Output the (X, Y) coordinate of the center of the cell containing the given text.  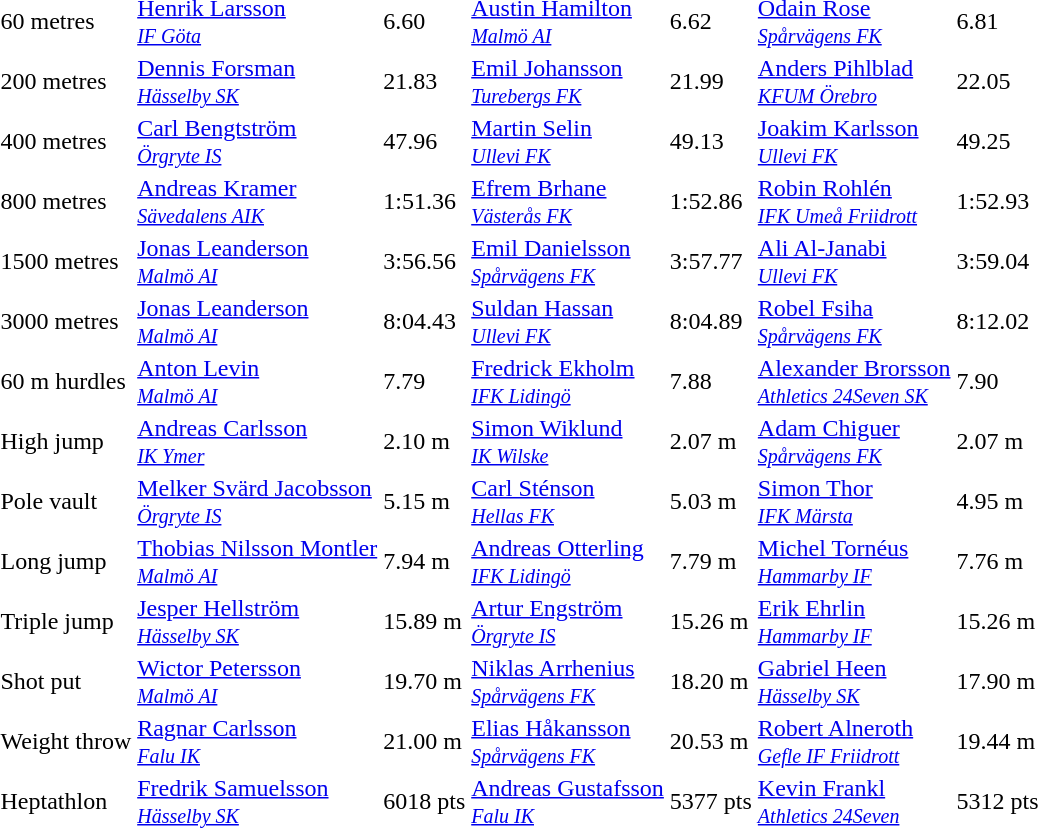
Alexander BrorssonAthletics 24Seven SK (854, 382)
Andreas CarlssonIK Ymer (258, 442)
7.79 (424, 382)
Robert AlnerothGefle IF Friidrott (854, 742)
7.94 m (424, 562)
Simon WiklundIK Wilske (568, 442)
19.70 m (424, 682)
Fredrick EkholmIFK Lidingö (568, 382)
Michel TornéusHammarby IF (854, 562)
Emil DanielssonSpårvägens FK (568, 262)
1:52.86 (710, 202)
Wictor PeterssonMalmö AI (258, 682)
Ragnar CarlssonFalu IK (258, 742)
47.96 (424, 142)
3:56.56 (424, 262)
Joakim KarlssonUllevi FK (854, 142)
7.88 (710, 382)
21.99 (710, 82)
Ali Al-JanabiUllevi FK (854, 262)
49.13 (710, 142)
1:51.36 (424, 202)
Robin RohlénIFK Umeå Friidrott (854, 202)
Thobias Nilsson MontlerMalmö AI (258, 562)
Anton LevinMalmö AI (258, 382)
Gabriel HeenHässelby SK (854, 682)
Simon ThorIFK Märsta (854, 502)
Erik EhrlinHammarby IF (854, 622)
Andreas KramerSävedalens AIK (258, 202)
5.15 m (424, 502)
Artur EngströmÖrgryte IS (568, 622)
15.89 m (424, 622)
Martin SelinUllevi FK (568, 142)
Elias HåkanssonSpårvägens FK (568, 742)
Carl SténsonHellas FK (568, 502)
15.26 m (710, 622)
21.00 m (424, 742)
3:57.77 (710, 262)
Niklas ArrheniusSpårvägens FK (568, 682)
Melker Svärd JacobssonÖrgryte IS (258, 502)
2.07 m (710, 442)
8:04.89 (710, 322)
18.20 m (710, 682)
Carl BengtströmÖrgryte IS (258, 142)
7.79 m (710, 562)
Dennis ForsmanHässelby SK (258, 82)
Suldan HassanUllevi FK (568, 322)
Efrem BrhaneVästerås FK (568, 202)
Anders PihlbladKFUM Örebro (854, 82)
2.10 m (424, 442)
Emil JohanssonTurebergs FK (568, 82)
21.83 (424, 82)
20.53 m (710, 742)
Adam ChiguerSpårvägens FK (854, 442)
Jesper HellströmHässelby SK (258, 622)
8:04.43 (424, 322)
Andreas OtterlingIFK Lidingö (568, 562)
5.03 m (710, 502)
Robel FsihaSpårvägens FK (854, 322)
